Determine the (x, y) coordinate at the center of the cell enclosing the given text.  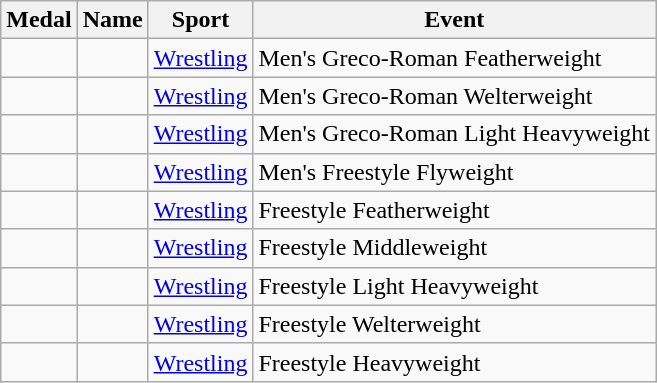
Freestyle Middleweight (454, 248)
Name (112, 20)
Event (454, 20)
Freestyle Heavyweight (454, 362)
Freestyle Welterweight (454, 324)
Men's Greco-Roman Featherweight (454, 58)
Sport (200, 20)
Men's Greco-Roman Light Heavyweight (454, 134)
Freestyle Light Heavyweight (454, 286)
Men's Freestyle Flyweight (454, 172)
Men's Greco-Roman Welterweight (454, 96)
Medal (39, 20)
Freestyle Featherweight (454, 210)
